Output the (X, Y) coordinate of the center of the cell containing the given text.  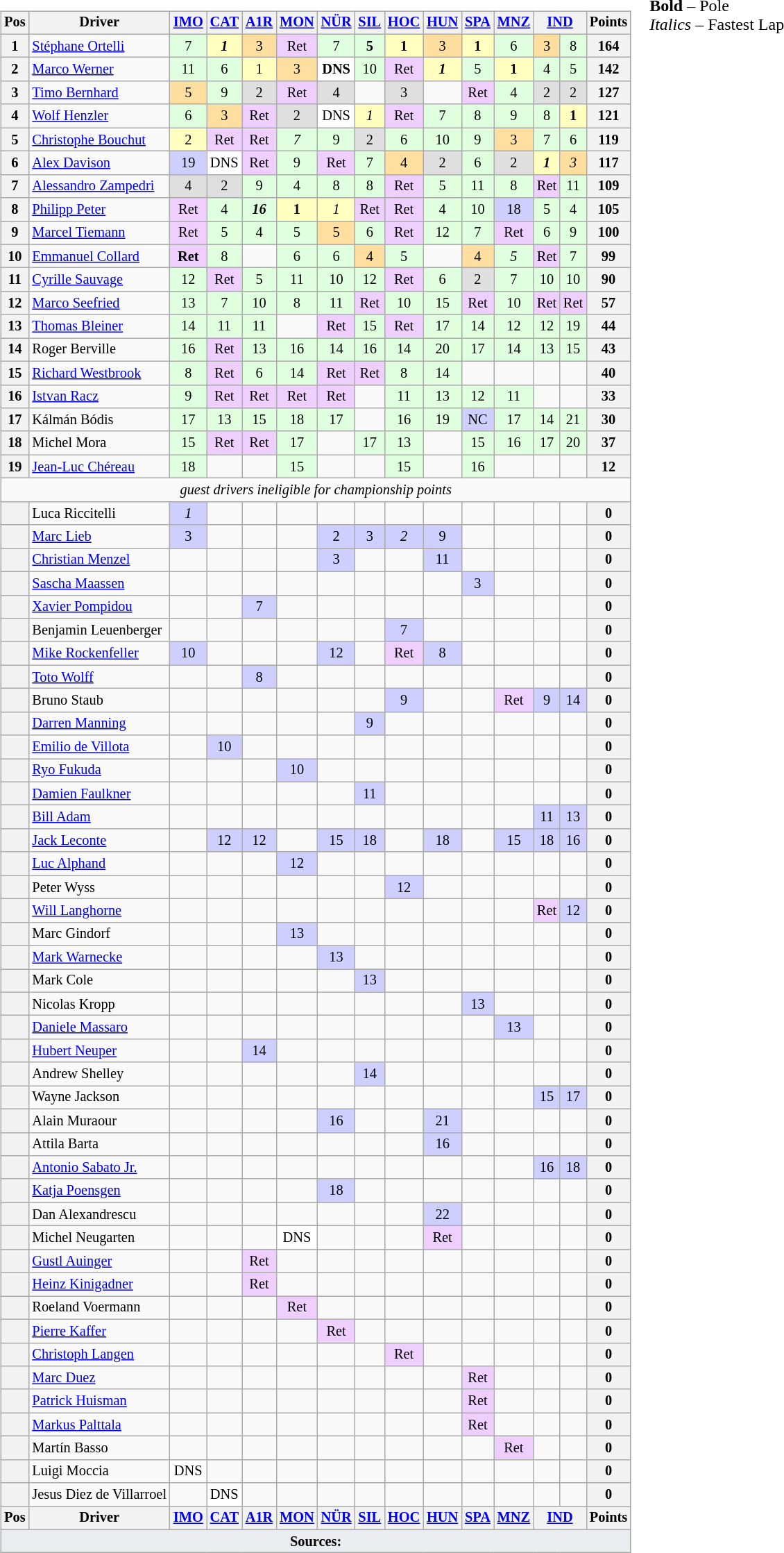
Nicolas Kropp (99, 1004)
Attila Barta (99, 1144)
Christian Menzel (99, 560)
Pierre Kaffer (99, 1331)
Michel Mora (99, 443)
99 (608, 256)
100 (608, 233)
Gustl Auinger (99, 1261)
Mark Warnecke (99, 957)
Sources: (316, 1541)
121 (608, 116)
Benjamin Leuenberger (99, 630)
Markus Palttala (99, 1425)
43 (608, 350)
Bill Adam (99, 817)
Wolf Henzler (99, 116)
Richard Westbrook (99, 373)
Christophe Bouchut (99, 140)
Xavier Pompidou (99, 607)
109 (608, 186)
Damien Faulkner (99, 794)
Sascha Maassen (99, 583)
Patrick Huisman (99, 1401)
30 (608, 420)
Heinz Kinigadner (99, 1284)
142 (608, 69)
117 (608, 163)
Jesus Diez de Villarroel (99, 1495)
Martín Basso (99, 1448)
Wayne Jackson (99, 1098)
Peter Wyss (99, 887)
Philipp Peter (99, 210)
Michel Neugarten (99, 1238)
Kálmán Bódis (99, 420)
Katja Poensgen (99, 1191)
Istvan Racz (99, 396)
Roeland Voermann (99, 1308)
Marcel Tiemann (99, 233)
40 (608, 373)
Stéphane Ortelli (99, 46)
Darren Manning (99, 723)
Will Langhorne (99, 911)
Daniele Massaro (99, 1027)
105 (608, 210)
Mark Cole (99, 981)
Emmanuel Collard (99, 256)
Emilio de Villota (99, 747)
Alain Muraour (99, 1120)
Timo Bernhard (99, 93)
Marc Gindorf (99, 934)
37 (608, 443)
Andrew Shelley (99, 1074)
Luigi Moccia (99, 1471)
Marc Duez (99, 1378)
Dan Alexandrescu (99, 1214)
guest drivers ineligible for championship points (316, 490)
Ryo Fukuda (99, 771)
Jean-Luc Chéreau (99, 467)
Cyrille Sauvage (99, 280)
57 (608, 303)
22 (443, 1214)
Marco Seefried (99, 303)
Thomas Bleiner (99, 326)
Luca Riccitelli (99, 513)
90 (608, 280)
Bruno Staub (99, 700)
Antonio Sabato Jr. (99, 1168)
Christoph Langen (99, 1354)
127 (608, 93)
Marco Werner (99, 69)
164 (608, 46)
Alex Davison (99, 163)
Marc Lieb (99, 537)
33 (608, 396)
NC (477, 420)
Hubert Neuper (99, 1051)
119 (608, 140)
Mike Rockenfeller (99, 653)
Toto Wolff (99, 677)
Luc Alphand (99, 864)
Roger Berville (99, 350)
Jack Leconte (99, 841)
Alessandro Zampedri (99, 186)
44 (608, 326)
